From the cell containing the given text, extract its center point as [x, y] coordinate. 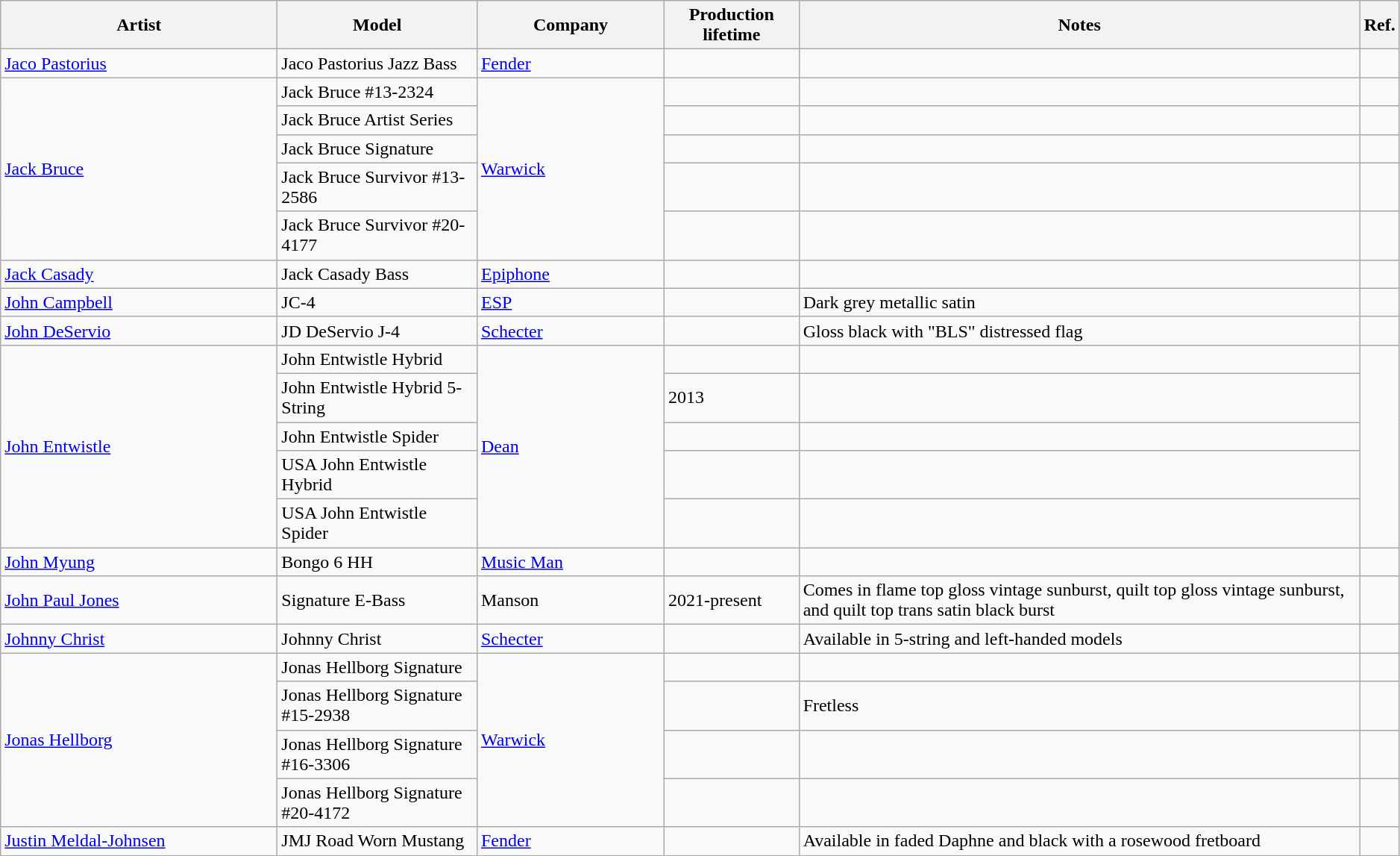
Jack Bruce Survivor #13-2586 [377, 187]
Model [377, 25]
Available in faded Daphne and black with a rosewood fretboard [1079, 841]
Production lifetime [732, 25]
John Myung [139, 562]
Epiphone [570, 274]
John Paul Jones [139, 600]
Jaco Pastorius Jazz Bass [377, 63]
Jack Bruce #13-2324 [377, 92]
Jack Bruce Signature [377, 149]
2013 [732, 397]
Available in 5-string and left-handed models [1079, 639]
John Entwistle Spider [377, 437]
Manson [570, 600]
Company [570, 25]
Artist [139, 25]
Gloss black with "BLS" distressed flag [1079, 331]
2021-present [732, 600]
Jonas Hellborg Signature #20-4172 [377, 803]
Notes [1079, 25]
Comes in flame top gloss vintage sunburst, quilt top gloss vintage sunburst, and quilt top trans satin black burst [1079, 600]
Jaco Pastorius [139, 63]
Signature E-Bass [377, 600]
Jonas Hellborg Signature #16-3306 [377, 754]
JD DeServio J-4 [377, 331]
Jonas Hellborg Signature [377, 667]
USA John Entwistle Spider [377, 524]
USA John Entwistle Hybrid [377, 475]
Jack Casady Bass [377, 274]
Jack Bruce [139, 169]
John DeServio [139, 331]
Music Man [570, 562]
Jonas Hellborg [139, 740]
Ref. [1380, 25]
Justin Meldal-Johnsen [139, 841]
Bongo 6 HH [377, 562]
John Entwistle Hybrid [377, 359]
Jonas Hellborg Signature #15-2938 [377, 706]
Jack Bruce Survivor #20-4177 [377, 236]
John Entwistle Hybrid 5-String [377, 397]
JC-4 [377, 302]
Fretless [1079, 706]
Dean [570, 446]
Jack Casady [139, 274]
ESP [570, 302]
Jack Bruce Artist Series [377, 120]
John Campbell [139, 302]
JMJ Road Worn Mustang [377, 841]
Dark grey metallic satin [1079, 302]
John Entwistle [139, 446]
